Return [x, y] of the center of cell containing provided text 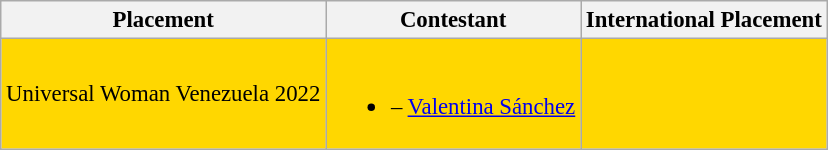
International Placement [704, 20]
Universal Woman Venezuela 2022 [164, 94]
Placement [164, 20]
Contestant [454, 20]
– Valentina Sánchez [454, 94]
